Extract the (x, y) coordinate from the center of the cell holding the provided text.  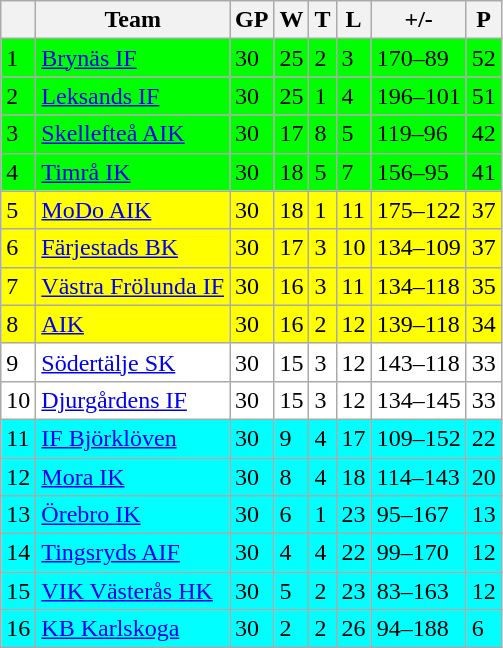
T (322, 20)
143–118 (418, 362)
W (292, 20)
51 (484, 96)
Djurgårdens IF (133, 400)
KB Karlskoga (133, 629)
114–143 (418, 477)
Södertälje SK (133, 362)
139–118 (418, 324)
+/- (418, 20)
Leksands IF (133, 96)
52 (484, 58)
AIK (133, 324)
VIK Västerås HK (133, 591)
Timrå IK (133, 172)
Färjestads BK (133, 248)
109–152 (418, 438)
Brynäs IF (133, 58)
35 (484, 286)
134–109 (418, 248)
42 (484, 134)
34 (484, 324)
Tingsryds AIF (133, 553)
94–188 (418, 629)
P (484, 20)
Skellefteå AIK (133, 134)
134–145 (418, 400)
41 (484, 172)
170–89 (418, 58)
IF Björklöven (133, 438)
134–118 (418, 286)
99–170 (418, 553)
26 (354, 629)
L (354, 20)
119–96 (418, 134)
83–163 (418, 591)
Västra Frölunda IF (133, 286)
156–95 (418, 172)
20 (484, 477)
Team (133, 20)
Mora IK (133, 477)
196–101 (418, 96)
14 (18, 553)
175–122 (418, 210)
MoDo AIK (133, 210)
GP (252, 20)
95–167 (418, 515)
Örebro IK (133, 515)
